Capture the cell that displays the provided text and extract its (X, Y) central coordinate. 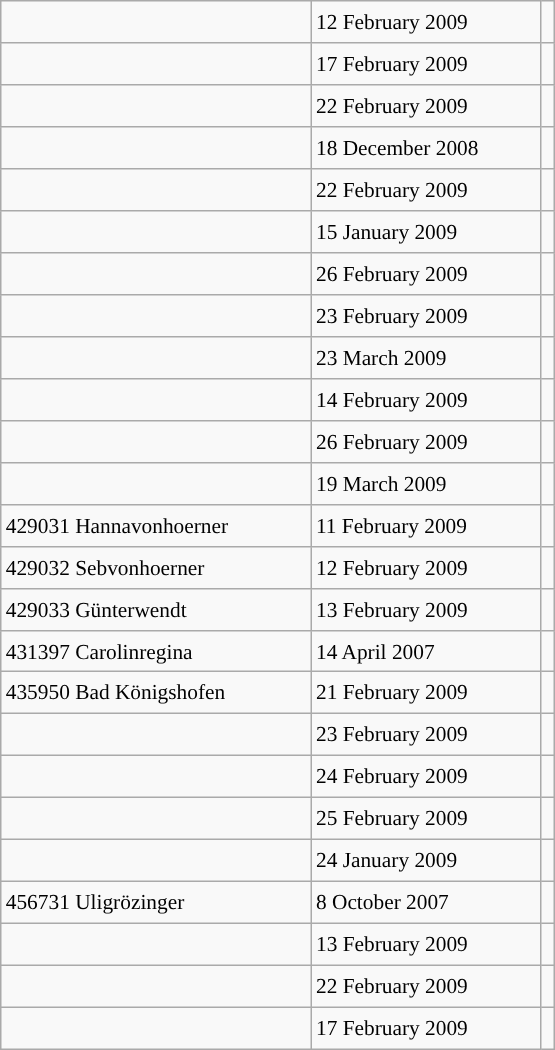
429033 Günterwendt (156, 609)
24 February 2009 (426, 777)
431397 Carolinregina (156, 651)
25 February 2009 (426, 819)
14 February 2009 (426, 399)
429031 Hannavonhoerner (156, 525)
456731 Uligrözinger (156, 903)
18 December 2008 (426, 148)
19 March 2009 (426, 483)
24 January 2009 (426, 861)
435950 Bad Königshofen (156, 693)
14 April 2007 (426, 651)
11 February 2009 (426, 525)
23 March 2009 (426, 358)
429032 Sebvonhoerner (156, 567)
15 January 2009 (426, 232)
21 February 2009 (426, 693)
8 October 2007 (426, 903)
